Provide the (X, Y) coordinate of the cell's center where the given text is located.  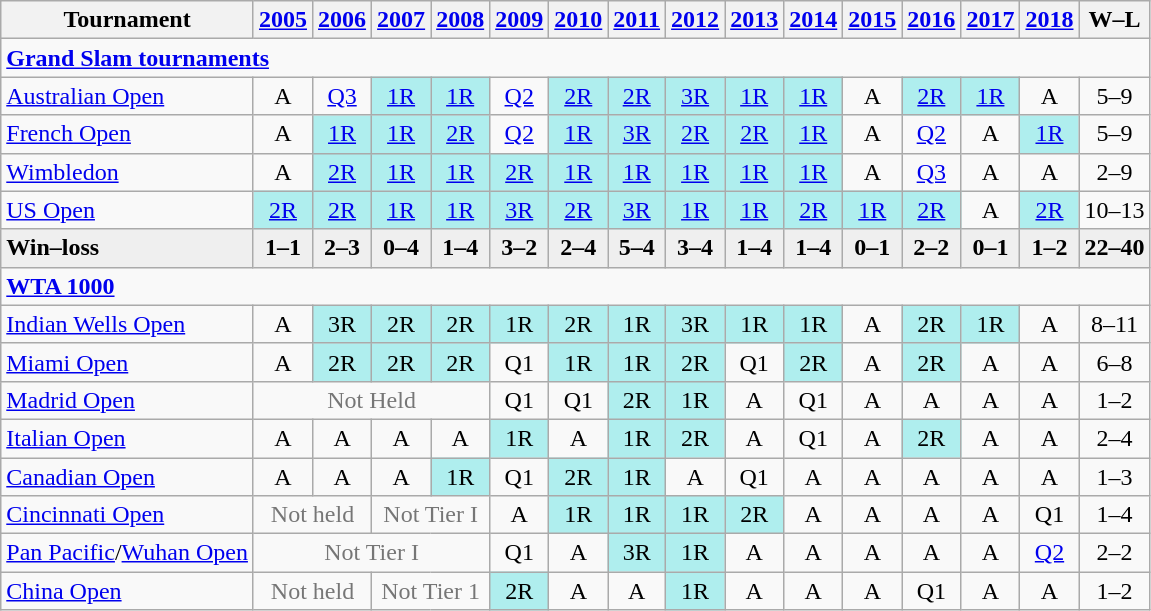
Indian Wells Open (128, 324)
Tournament (128, 20)
Cincinnati Open (128, 515)
2008 (460, 20)
Pan Pacific/Wuhan Open (128, 553)
3–2 (520, 248)
6–8 (1114, 362)
Grand Slam tournaments (576, 58)
French Open (128, 134)
2013 (754, 20)
2011 (637, 20)
2006 (342, 20)
Not Held (371, 400)
US Open (128, 210)
8–11 (1114, 324)
W–L (1114, 20)
Australian Open (128, 96)
22–40 (1114, 248)
China Open (128, 591)
1–3 (1114, 477)
1–1 (282, 248)
2007 (402, 20)
2010 (578, 20)
2005 (282, 20)
3–4 (696, 248)
2012 (696, 20)
2–3 (342, 248)
Not Tier 1 (431, 591)
Canadian Open (128, 477)
2014 (814, 20)
2009 (520, 20)
0–4 (402, 248)
Italian Open (128, 438)
2018 (1050, 20)
2–9 (1114, 172)
Madrid Open (128, 400)
WTA 1000 (576, 286)
10–13 (1114, 210)
Wimbledon (128, 172)
Miami Open (128, 362)
2016 (932, 20)
5–4 (637, 248)
2017 (990, 20)
2015 (872, 20)
Win–loss (128, 248)
